Determine the (X, Y) coordinate at the center of the cell enclosing the given text.  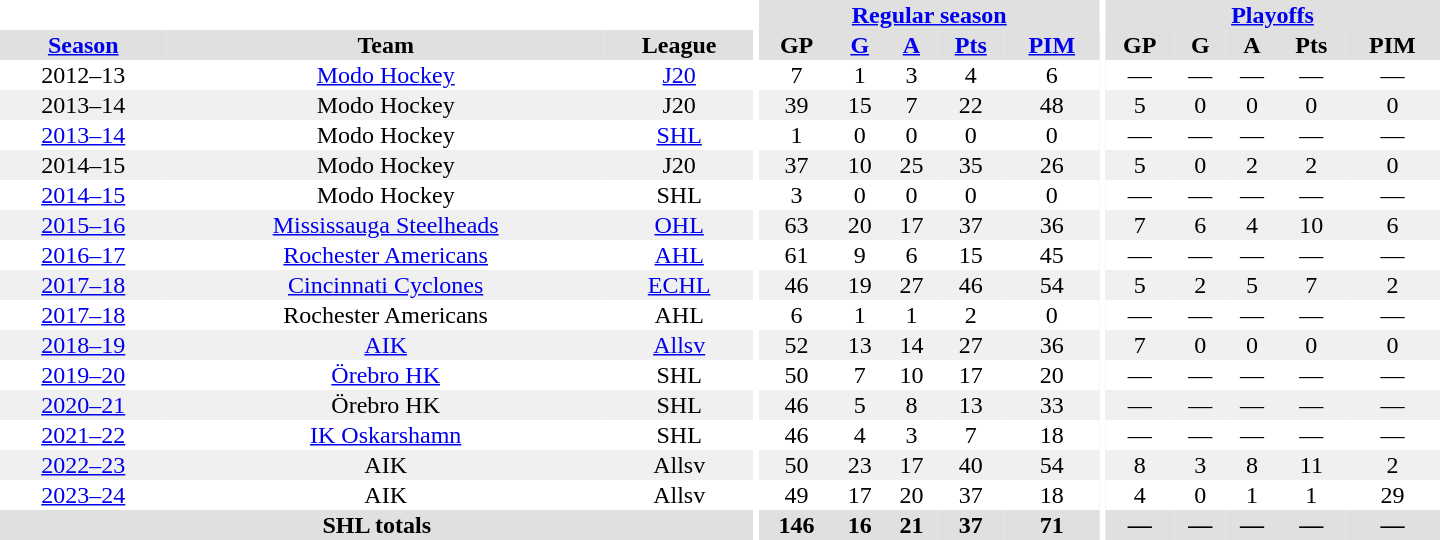
16 (860, 525)
19 (860, 285)
OHL (680, 225)
2018–19 (84, 345)
22 (970, 105)
9 (860, 255)
35 (970, 165)
Regular season (929, 15)
2022–23 (84, 465)
Season (84, 45)
23 (860, 465)
Team (386, 45)
2019–20 (84, 375)
61 (796, 255)
2016–17 (84, 255)
29 (1392, 495)
SHL totals (376, 525)
40 (970, 465)
52 (796, 345)
14 (912, 345)
39 (796, 105)
IK Oskarshamn (386, 435)
2015–16 (84, 225)
45 (1052, 255)
49 (796, 495)
Playoffs (1272, 15)
71 (1052, 525)
33 (1052, 405)
21 (912, 525)
Cincinnati Cyclones (386, 285)
League (680, 45)
26 (1052, 165)
ECHL (680, 285)
146 (796, 525)
2012–13 (84, 75)
Mississauga Steelheads (386, 225)
48 (1052, 105)
2023–24 (84, 495)
25 (912, 165)
63 (796, 225)
2021–22 (84, 435)
11 (1312, 465)
2020–21 (84, 405)
